Search for the cell housing the specified text and yield its (X, Y) center coordinate. 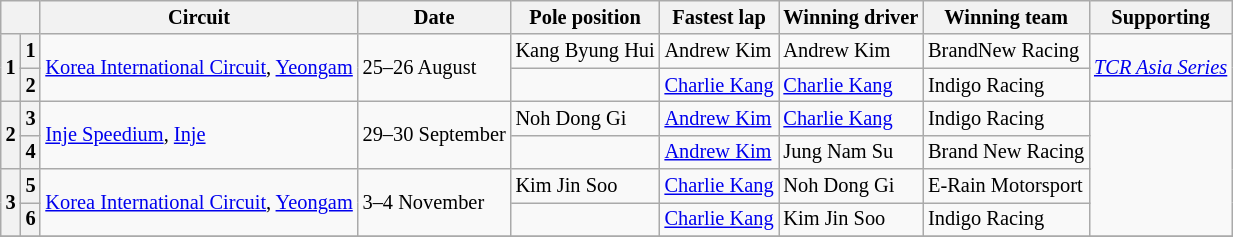
Supporting (1160, 17)
4 (31, 152)
Inje Speedium, Inje (198, 134)
3–4 November (434, 202)
Date (434, 17)
E-Rain Motorsport (1006, 186)
BrandNew Racing (1006, 51)
Circuit (198, 17)
Winning driver (850, 17)
25–26 August (434, 68)
6 (31, 219)
29–30 September (434, 134)
Brand New Racing (1006, 152)
Pole position (586, 17)
Winning team (1006, 17)
Fastest lap (720, 17)
Jung Nam Su (850, 152)
Kang Byung Hui (586, 51)
TCR Asia Series (1160, 68)
5 (31, 186)
